Detect which cell encompasses the target text, then output its (x, y) center coordinate. 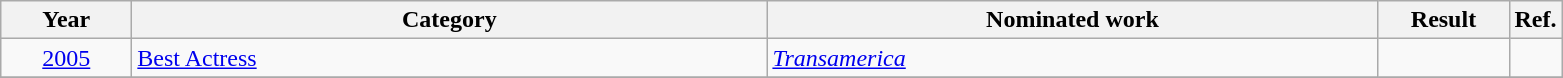
Transamerica (1072, 58)
Category (450, 20)
2005 (66, 58)
Year (66, 20)
Result (1444, 20)
Nominated work (1072, 20)
Best Actress (450, 58)
Ref. (1536, 20)
